Pinpoint the cell where the given text exists, returning its [X, Y] midpoint coordinate. 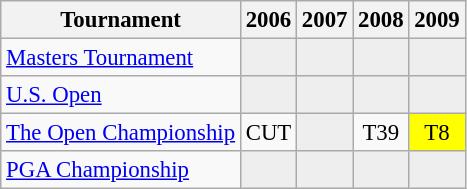
T39 [381, 133]
T8 [437, 133]
PGA Championship [121, 170]
2008 [381, 20]
The Open Championship [121, 133]
2009 [437, 20]
2007 [325, 20]
Masters Tournament [121, 58]
CUT [268, 133]
2006 [268, 20]
Tournament [121, 20]
U.S. Open [121, 95]
